Capture the cell that displays the provided text and extract its [x, y] central coordinate. 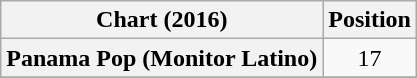
17 [370, 58]
Position [370, 20]
Panama Pop (Monitor Latino) [162, 58]
Chart (2016) [162, 20]
